Provide the [x, y] coordinate of the cell's center where the given text is located.  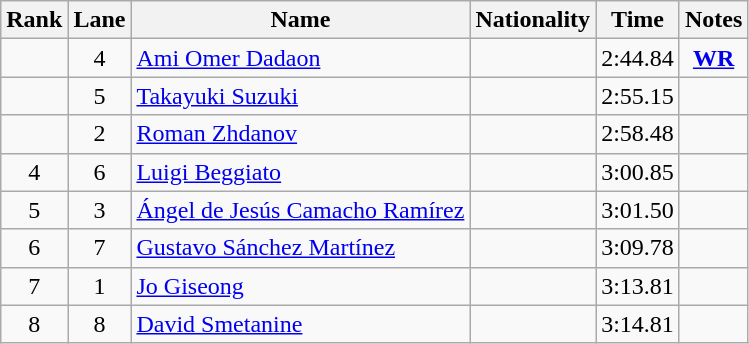
Nationality [533, 20]
Takayuki Suzuki [300, 96]
3 [100, 210]
Name [300, 20]
3:01.50 [638, 210]
Luigi Beggiato [300, 172]
Gustavo Sánchez Martínez [300, 248]
3:09.78 [638, 248]
3:00.85 [638, 172]
Lane [100, 20]
Jo Giseong [300, 286]
3:13.81 [638, 286]
Rank [34, 20]
Ángel de Jesús Camacho Ramírez [300, 210]
David Smetanine [300, 324]
2:44.84 [638, 58]
1 [100, 286]
2:55.15 [638, 96]
2:58.48 [638, 134]
Time [638, 20]
Notes [713, 20]
WR [713, 58]
2 [100, 134]
Ami Omer Dadaon [300, 58]
3:14.81 [638, 324]
Roman Zhdanov [300, 134]
